From the cell containing the given text, extract its center point as (X, Y) coordinate. 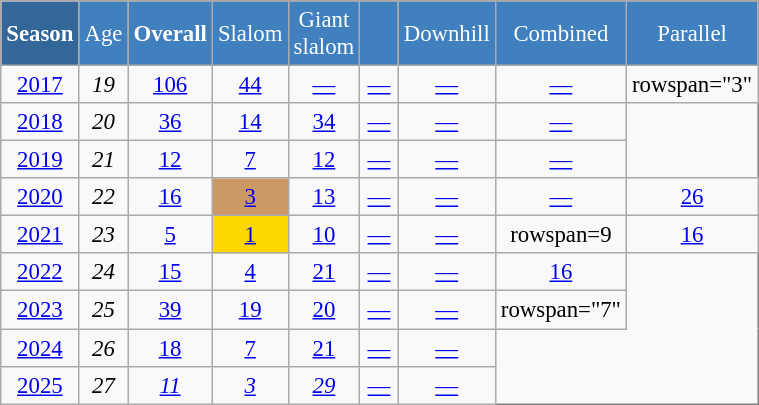
Downhill (446, 34)
34 (324, 122)
2017 (40, 85)
106 (170, 85)
Combined (560, 34)
4 (250, 273)
15 (170, 273)
Parallel (692, 34)
5 (170, 235)
2024 (40, 348)
10 (324, 235)
Season (40, 34)
22 (104, 197)
2019 (40, 160)
39 (170, 310)
Slalom (250, 34)
13 (324, 197)
rowspan=9 (560, 235)
2023 (40, 310)
rowspan="3" (692, 85)
Overall (170, 34)
24 (104, 273)
36 (170, 122)
1 (250, 235)
27 (104, 385)
2018 (40, 122)
29 (324, 385)
rowspan="7" (560, 310)
2022 (40, 273)
25 (104, 310)
23 (104, 235)
Giantslalom (324, 34)
44 (250, 85)
11 (170, 385)
2020 (40, 197)
2021 (40, 235)
14 (250, 122)
Age (104, 34)
18 (170, 348)
2025 (40, 385)
